Capture the cell that displays the provided text and extract its (X, Y) central coordinate. 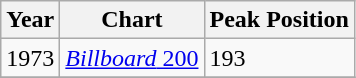
193 (279, 58)
Chart (132, 20)
Year (30, 20)
Billboard 200 (132, 58)
Peak Position (279, 20)
1973 (30, 58)
